Detect which cell encompasses the target text, then output its (X, Y) center coordinate. 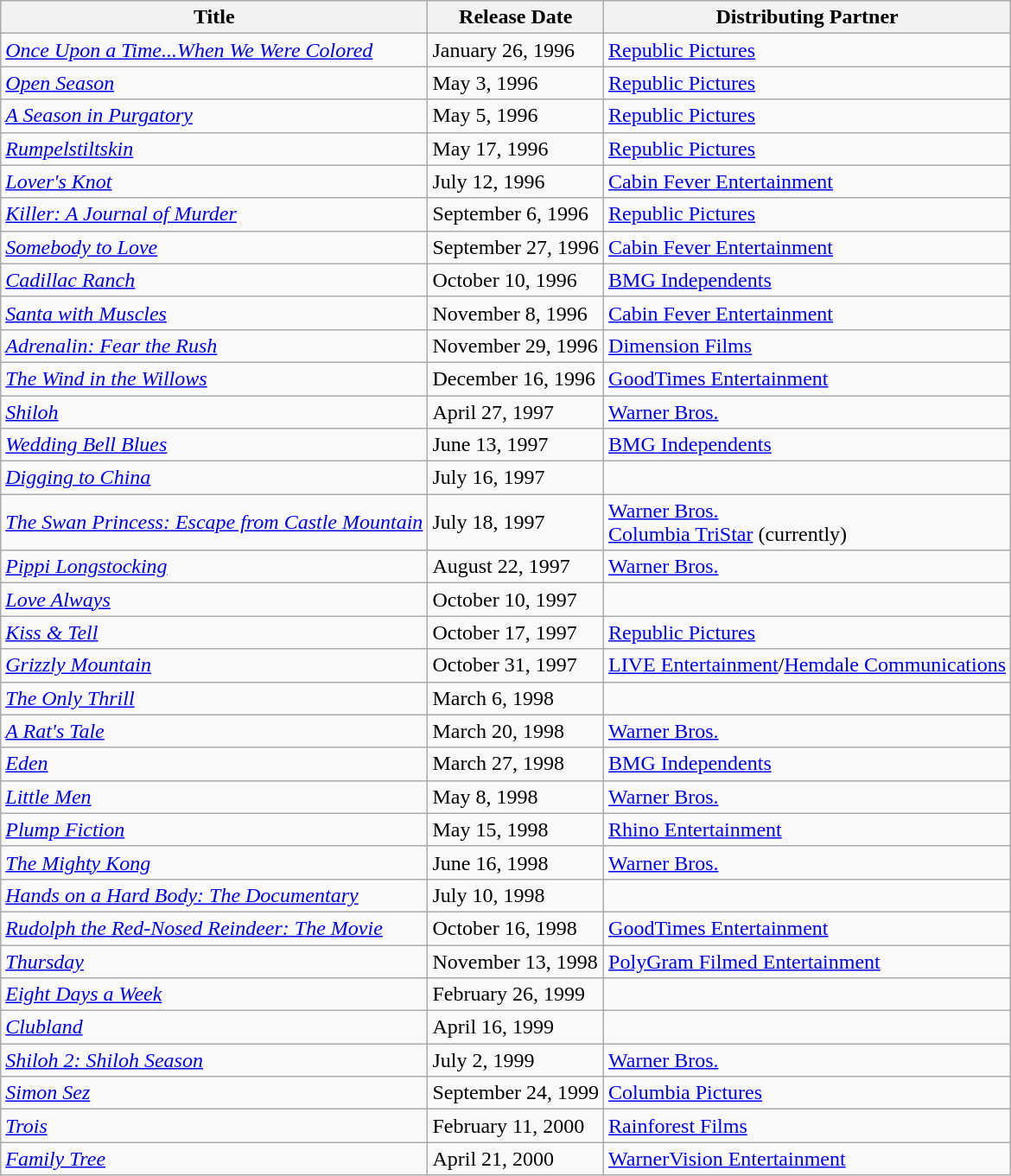
November 8, 1996 (516, 313)
Digging to China (214, 478)
WarnerVision Entertainment (807, 1159)
December 16, 1996 (516, 378)
Distributing Partner (807, 17)
January 26, 1996 (516, 50)
July 2, 1999 (516, 1060)
Adrenalin: Fear the Rush (214, 346)
July 12, 1996 (516, 181)
April 16, 1999 (516, 1027)
Santa with Muscles (214, 313)
May 5, 1996 (516, 116)
Columbia Pictures (807, 1093)
Shiloh 2: Shiloh Season (214, 1060)
May 15, 1998 (516, 830)
November 13, 1998 (516, 962)
Eden (214, 764)
April 27, 1997 (516, 412)
November 29, 1996 (516, 346)
Rainforest Films (807, 1126)
October 10, 1996 (516, 280)
Hands on a Hard Body: The Documentary (214, 895)
March 27, 1998 (516, 764)
September 27, 1996 (516, 247)
June 16, 1998 (516, 862)
Rudolph the Red-Nosed Reindeer: The Movie (214, 928)
Open Season (214, 83)
Warner Bros.Columbia TriStar (currently) (807, 522)
Somebody to Love (214, 247)
February 11, 2000 (516, 1126)
October 17, 1997 (516, 632)
October 16, 1998 (516, 928)
Simon Sez (214, 1093)
Kiss & Tell (214, 632)
A Season in Purgatory (214, 116)
Trois (214, 1126)
Little Men (214, 797)
August 22, 1997 (516, 567)
Grizzly Mountain (214, 665)
Cadillac Ranch (214, 280)
Wedding Bell Blues (214, 445)
May 8, 1998 (516, 797)
The Mighty Kong (214, 862)
March 20, 1998 (516, 731)
Thursday (214, 962)
LIVE Entertainment/Hemdale Communications (807, 665)
Rhino Entertainment (807, 830)
Release Date (516, 17)
Lover's Knot (214, 181)
Eight Days a Week (214, 995)
Family Tree (214, 1159)
September 6, 1996 (516, 214)
July 18, 1997 (516, 522)
A Rat's Tale (214, 731)
October 31, 1997 (516, 665)
Dimension Films (807, 346)
Plump Fiction (214, 830)
May 17, 1996 (516, 149)
April 21, 2000 (516, 1159)
July 16, 1997 (516, 478)
September 24, 1999 (516, 1093)
July 10, 1998 (516, 895)
October 10, 1997 (516, 600)
May 3, 1996 (516, 83)
March 6, 1998 (516, 698)
June 13, 1997 (516, 445)
Title (214, 17)
The Only Thrill (214, 698)
February 26, 1999 (516, 995)
The Wind in the Willows (214, 378)
Love Always (214, 600)
Killer: A Journal of Murder (214, 214)
PolyGram Filmed Entertainment (807, 962)
The Swan Princess: Escape from Castle Mountain (214, 522)
Once Upon a Time...When We Were Colored (214, 50)
Shiloh (214, 412)
Clubland (214, 1027)
Rumpelstiltskin (214, 149)
Pippi Longstocking (214, 567)
